For the text-containing cell, return its midpoint in (x, y) coordinate format. 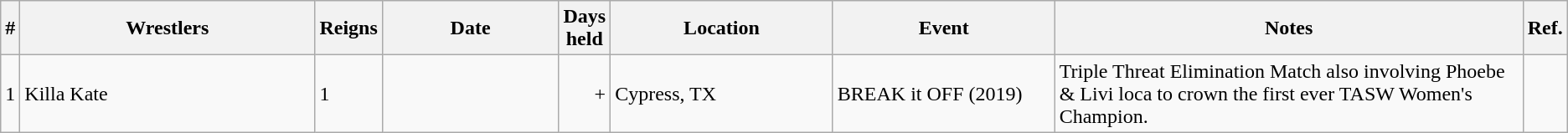
Cypress, TX (722, 94)
Notes (1288, 28)
Date (471, 28)
Killa Kate (168, 94)
Event (943, 28)
Triple Threat Elimination Match also involving Phoebe & Livi loca to crown the first ever TASW Women's Champion. (1288, 94)
+ (585, 94)
Wrestlers (168, 28)
Location (722, 28)
BREAK it OFF (2019) (943, 94)
Reigns (348, 28)
Days held (585, 28)
Ref. (1545, 28)
# (10, 28)
